Identify which cell holds the provided text, then report its [X, Y] central coordinate. 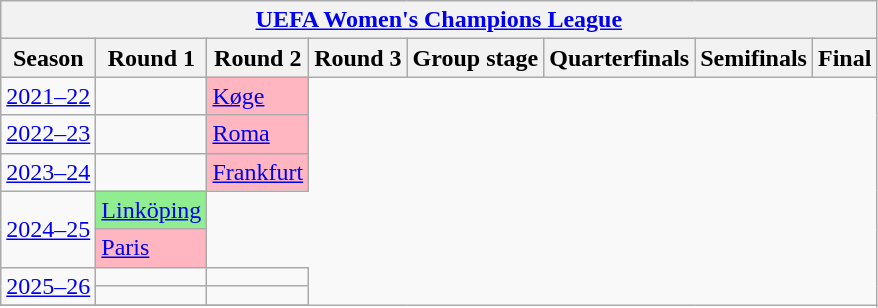
Round 1 [152, 58]
Roma [258, 134]
Semifinals [754, 58]
Round 3 [358, 58]
Round 2 [258, 58]
Frankfurt [258, 172]
UEFA Women's Champions League [439, 20]
Group stage [476, 58]
Linköping [152, 210]
2025–26 [48, 286]
2022–23 [48, 134]
2021–22 [48, 96]
2023–24 [48, 172]
Final [844, 58]
Køge [258, 96]
Season [48, 58]
2024–25 [48, 229]
Paris [152, 248]
Quarterfinals [620, 58]
